Search for the cell housing the specified text and yield its (X, Y) center coordinate. 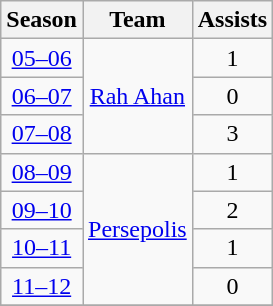
Team (137, 20)
10–11 (42, 248)
Assists (232, 20)
Rah Ahan (137, 96)
3 (232, 134)
06–07 (42, 96)
08–09 (42, 172)
Persepolis (137, 229)
2 (232, 210)
05–06 (42, 58)
11–12 (42, 286)
09–10 (42, 210)
Season (42, 20)
07–08 (42, 134)
